Provide the [X, Y] coordinate of the cell's center where the given text is located.  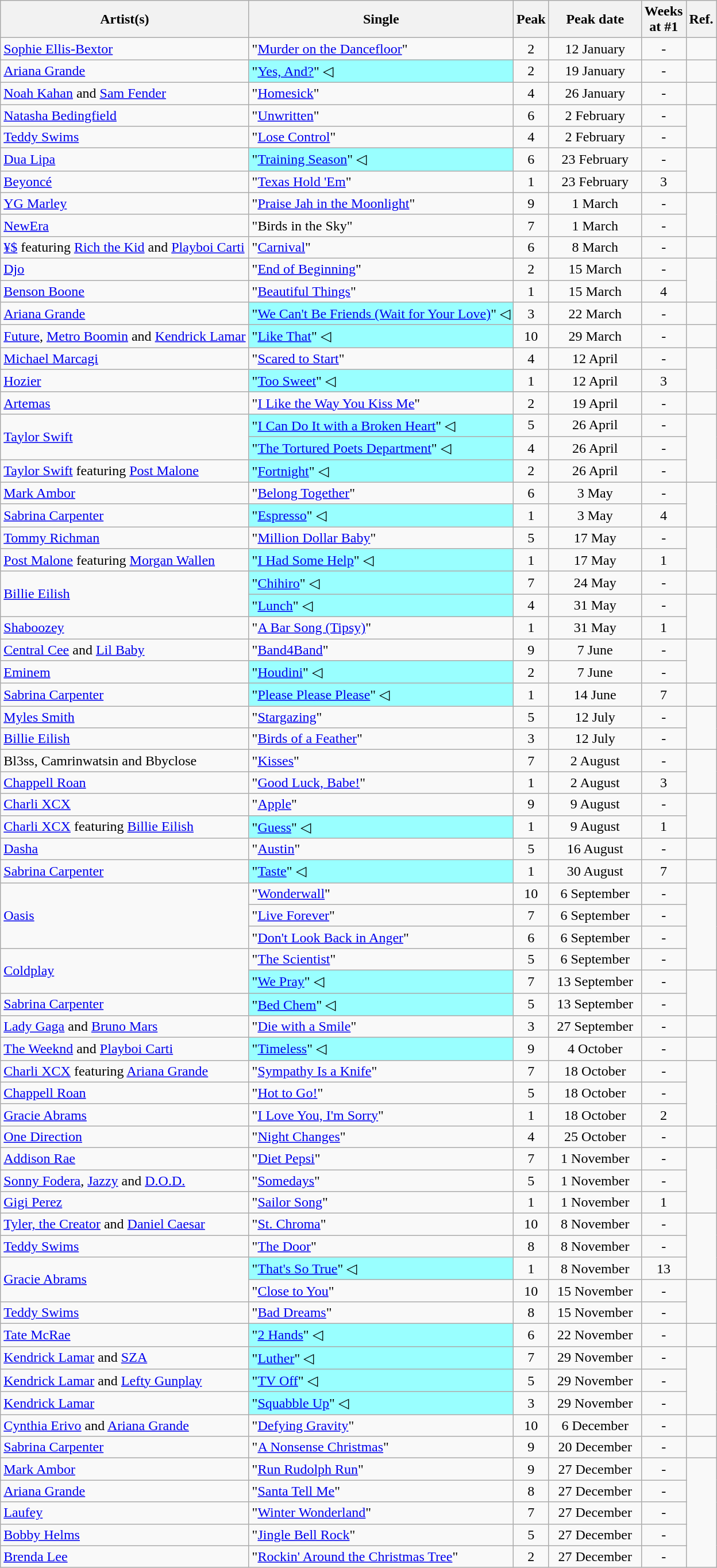
"The Tortured Poets Department" ◁ [381, 448]
26 January [595, 93]
"Squabble Up" ◁ [381, 1403]
"Murder on the Dancefloor" [381, 49]
"Lose Control" [381, 137]
NewEra [125, 225]
"Close to You" [381, 1290]
29 March [595, 336]
"St. Chroma" [381, 1224]
Noah Kahan and Sam Fender [125, 93]
30 August [595, 872]
The Weeknd and Playboi Carti [125, 1049]
"Lunch" ◁ [381, 606]
Dasha [125, 849]
"Birds of a Feather" [381, 739]
¥$ featuring Rich the Kid and Playboi Carti [125, 247]
Gigi Perez [125, 1203]
"Sailor Song" [381, 1203]
"The Scientist" [381, 959]
"That's So True" ◁ [381, 1269]
"We Can't Be Friends (Wait for Your Love)" ◁ [381, 314]
"Bad Dreams" [381, 1312]
8 March [595, 247]
"Live Forever" [381, 915]
Charli XCX featuring Billie Eilish [125, 827]
22 November [595, 1335]
"Chihiro" ◁ [381, 583]
Central Cee and Lil Baby [125, 650]
Natasha Bedingfield [125, 115]
Shaboozey [125, 627]
14 June [595, 695]
13 [664, 1269]
16 August [595, 849]
Kendrick Lamar [125, 1403]
"I Like the Way You Kiss Me" [381, 403]
"Kisses" [381, 761]
"Belong Together" [381, 493]
Beyoncé [125, 182]
"TV Off" ◁ [381, 1381]
"Wonderwall" [381, 893]
"Fortnight" ◁ [381, 471]
"Texas Hold 'Em" [381, 182]
Addison Rae [125, 1158]
"I Love You, I'm Sorry" [381, 1115]
"Carnival" [381, 247]
"Houdini" ◁ [381, 672]
Lady Gaga and Bruno Mars [125, 1027]
Taylor Swift [125, 437]
"Unwritten" [381, 115]
One Direction [125, 1136]
Weeksat #1 [664, 20]
"Hot to Go!" [381, 1093]
"Defying Gravity" [381, 1426]
"Die with a Smile" [381, 1027]
Bobby Helms [125, 1535]
"Santa Tell Me" [381, 1491]
"Good Luck, Babe!" [381, 783]
Sophie Ellis-Bextor [125, 49]
"Diet Pepsi" [381, 1158]
"Band4Band" [381, 650]
Myles Smith [125, 717]
"Million Dollar Baby" [381, 538]
"Birds in the Sky" [381, 225]
Oasis [125, 915]
Tommy Richman [125, 538]
"Scared to Start" [381, 359]
Bl3ss, Camrinwatsin and Bbyclose [125, 761]
"Winter Wonderland" [381, 1513]
YG Marley [125, 203]
"I Can Do It with a Broken Heart" ◁ [381, 425]
Peak [531, 20]
4 October [595, 1049]
"Beautiful Things" [381, 291]
"Don't Look Back in Anger" [381, 937]
Post Malone featuring Morgan Wallen [125, 560]
"Rockin' Around the Christmas Tree" [381, 1557]
"Homesick" [381, 93]
"Guess" ◁ [381, 827]
"A Nonsense Christmas" [381, 1447]
Peak date [595, 20]
20 December [595, 1447]
22 March [595, 314]
"Yes, And?" ◁ [381, 71]
Tate McRae [125, 1335]
25 October [595, 1136]
Benson Boone [125, 291]
"Austin" [381, 849]
Brenda Lee [125, 1557]
Coldplay [125, 970]
"I Had Some Help" ◁ [381, 560]
"Somedays" [381, 1181]
27 September [595, 1027]
Artist(s) [125, 20]
Dua Lipa [125, 160]
"Jingle Bell Rock" [381, 1535]
Taylor Swift featuring Post Malone [125, 471]
"A Bar Song (Tipsy)" [381, 627]
Ref. [701, 20]
"Praise Jah in the Moonlight" [381, 203]
"Apple" [381, 804]
Hozier [125, 381]
"The Door" [381, 1246]
Tyler, the Creator and Daniel Caesar [125, 1224]
24 May [595, 583]
"Training Season" ◁ [381, 160]
12 January [595, 49]
Charli XCX [125, 804]
"Espresso" ◁ [381, 515]
"Night Changes" [381, 1136]
Sonny Fodera, Jazzy and D.O.D. [125, 1181]
Michael Marcagi [125, 359]
"Please Please Please" ◁ [381, 695]
"Like That" ◁ [381, 336]
19 January [595, 71]
Future, Metro Boomin and Kendrick Lamar [125, 336]
"Luther" ◁ [381, 1358]
Kendrick Lamar and SZA [125, 1358]
"Sympathy Is a Knife" [381, 1071]
Charli XCX featuring Ariana Grande [125, 1071]
"We Pray" ◁ [381, 981]
Cynthia Erivo and Ariana Grande [125, 1426]
Laufey [125, 1513]
Eminem [125, 672]
6 December [595, 1426]
"Bed Chem" ◁ [381, 1004]
"Too Sweet" ◁ [381, 381]
"Run Rudolph Run" [381, 1469]
Djo [125, 269]
Single [381, 20]
19 April [595, 403]
"Taste" ◁ [381, 872]
Kendrick Lamar and Lefty Gunplay [125, 1381]
"2 Hands" ◁ [381, 1335]
"Stargazing" [381, 717]
"End of Beginning" [381, 269]
Artemas [125, 403]
"Timeless" ◁ [381, 1049]
